Return (X, Y) of the center of cell containing provided text 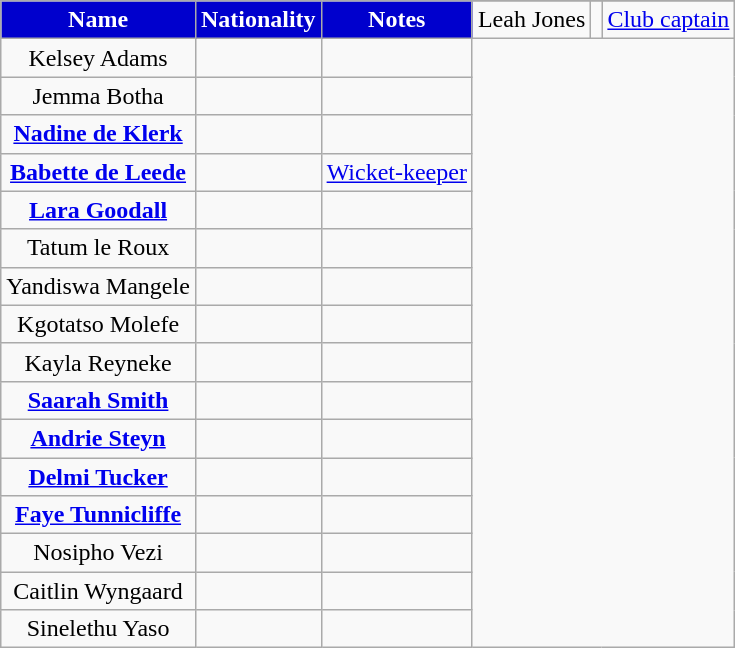
Kgotatso Molefe (98, 324)
Name (98, 20)
Sinelethu Yaso (98, 629)
Kelsey Adams (98, 58)
Andrie Steyn (98, 438)
Lara Goodall (98, 210)
Jemma Botha (98, 96)
Babette de Leede (98, 172)
Yandiswa Mangele (98, 286)
Nationality (258, 20)
Kayla Reyneke (98, 362)
Tatum le Roux (98, 248)
Saarah Smith (98, 400)
Nosipho Vezi (98, 553)
Wicket-keeper (396, 172)
Delmi Tucker (98, 477)
Faye Tunnicliffe (98, 515)
Nadine de Klerk (98, 134)
Club captain (668, 20)
Leah Jones (531, 20)
Notes (396, 20)
Caitlin Wyngaard (98, 591)
